Scan for the cell matching the given text and deliver its [X, Y] coordinate at center. 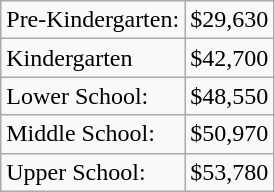
$50,970 [230, 134]
Lower School: [93, 96]
Upper School: [93, 172]
$48,550 [230, 96]
$42,700 [230, 58]
Pre-Kindergarten: [93, 20]
Kindergarten [93, 58]
Middle School: [93, 134]
$53,780 [230, 172]
$29,630 [230, 20]
